Find where the given text appears and provide that cell's center as [x, y] coordinate. 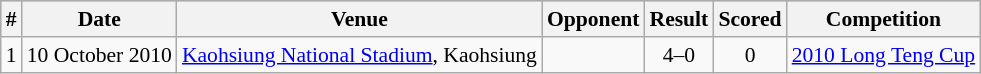
Result [678, 19]
Scored [750, 19]
4–0 [678, 55]
# [12, 19]
Competition [884, 19]
2010 Long Teng Cup [884, 55]
Date [100, 19]
Kaohsiung National Stadium, Kaohsiung [360, 55]
0 [750, 55]
10 October 2010 [100, 55]
1 [12, 55]
Venue [360, 19]
Opponent [594, 19]
